Scan for the cell matching the given text and deliver its [x, y] coordinate at center. 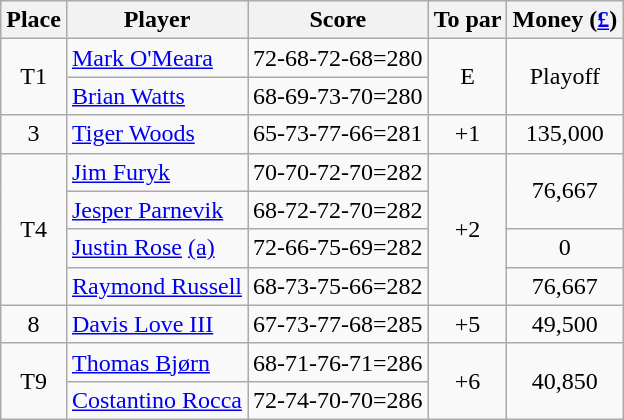
Brian Watts [156, 96]
T1 [34, 77]
Jesper Parnevik [156, 210]
+5 [468, 324]
68-73-75-66=282 [338, 286]
68-72-72-70=282 [338, 210]
49,500 [565, 324]
Raymond Russell [156, 286]
67-73-77-68=285 [338, 324]
70-70-72-70=282 [338, 172]
Costantino Rocca [156, 400]
+2 [468, 229]
40,850 [565, 381]
135,000 [565, 134]
68-69-73-70=280 [338, 96]
72-68-72-68=280 [338, 58]
3 [34, 134]
Tiger Woods [156, 134]
+1 [468, 134]
Player [156, 20]
65-73-77-66=281 [338, 134]
T9 [34, 381]
E [468, 77]
68-71-76-71=286 [338, 362]
Thomas Bjørn [156, 362]
+6 [468, 381]
To par [468, 20]
72-74-70-70=286 [338, 400]
Mark O'Meara [156, 58]
T4 [34, 229]
Jim Furyk [156, 172]
Score [338, 20]
Place [34, 20]
Davis Love III [156, 324]
Money (£) [565, 20]
Justin Rose (a) [156, 248]
0 [565, 248]
72-66-75-69=282 [338, 248]
Playoff [565, 77]
8 [34, 324]
